Locate the cell with the specified text and output its (x, y) center coordinate. 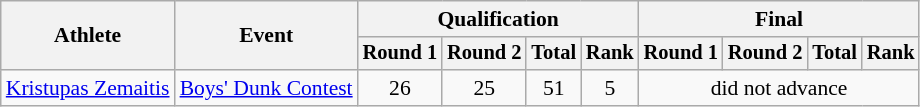
did not advance (780, 88)
Boys' Dunk Contest (266, 88)
Final (780, 19)
25 (484, 88)
5 (610, 88)
26 (400, 88)
Athlete (88, 36)
51 (554, 88)
Kristupas Zemaitis (88, 88)
Qualification (498, 19)
Event (266, 36)
